Locate the cell with the specified text and output its [X, Y] center coordinate. 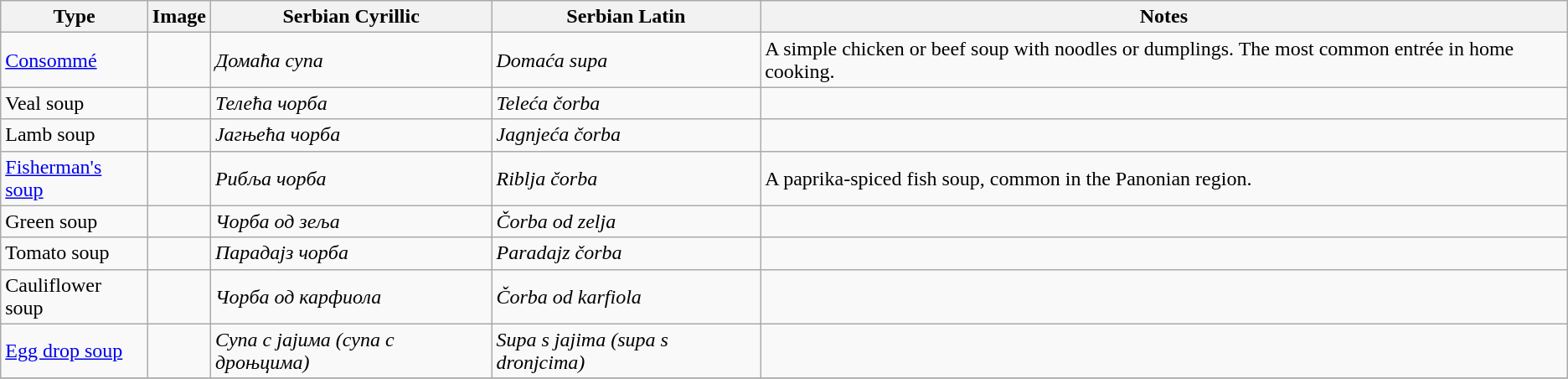
Čorba od zelja [627, 221]
Type [75, 17]
Телећа чорба [351, 103]
Fisherman's soup [75, 178]
Парадајз чорба [351, 253]
Green soup [75, 221]
Lamb soup [75, 135]
Јагњећа чорба [351, 135]
Serbian Cyrillic [351, 17]
Riblja čorba [627, 178]
Egg drop soup [75, 350]
Домаћа супа [351, 60]
Čorba od karfiola [627, 297]
Notes [1164, 17]
Jagnjeća čorba [627, 135]
Serbian Latin [627, 17]
Чорба од зеља [351, 221]
Чорба од карфиола [351, 297]
Супа с јајима (супа с дроњцима) [351, 350]
Domaća supa [627, 60]
Tomato soup [75, 253]
Image [179, 17]
Consommé [75, 60]
Paradajz čorba [627, 253]
Рибља чорба [351, 178]
Cauliflower soup [75, 297]
A simple chicken or beef soup with noodles or dumplings. The most common entrée in home cooking. [1164, 60]
Supa s jajima (supa s dronjcima) [627, 350]
A paprika-spiced fish soup, common in the Panonian region. [1164, 178]
Veal soup [75, 103]
Teleća čorba [627, 103]
